From the cell containing the given text, extract its center point as [X, Y] coordinate. 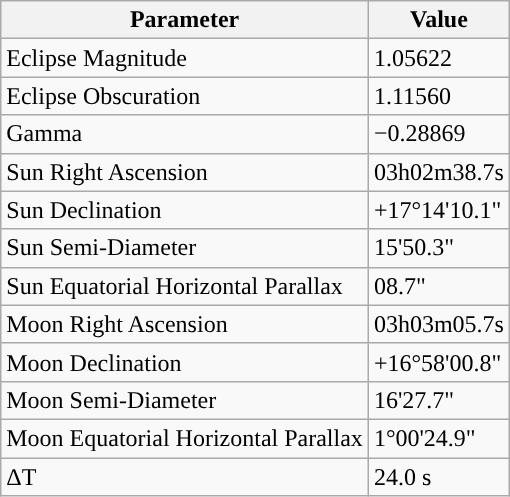
Eclipse Obscuration [185, 96]
+16°58'00.8" [438, 362]
Moon Equatorial Horizontal Parallax [185, 438]
Parameter [185, 20]
24.0 s [438, 477]
03h03m05.7s [438, 324]
1.05622 [438, 58]
Sun Right Ascension [185, 172]
15'50.3" [438, 248]
Gamma [185, 134]
Moon Semi-Diameter [185, 400]
Sun Equatorial Horizontal Parallax [185, 286]
Value [438, 20]
Sun Semi-Diameter [185, 248]
1.11560 [438, 96]
03h02m38.7s [438, 172]
Moon Right Ascension [185, 324]
Moon Declination [185, 362]
08.7" [438, 286]
Eclipse Magnitude [185, 58]
−0.28869 [438, 134]
ΔT [185, 477]
1°00'24.9" [438, 438]
16'27.7" [438, 400]
Sun Declination [185, 210]
+17°14'10.1" [438, 210]
